From the cell containing the given text, extract its center point as [X, Y] coordinate. 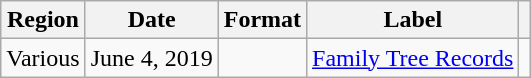
Region [43, 20]
June 4, 2019 [152, 58]
Date [152, 20]
Family Tree Records [413, 58]
Various [43, 58]
Format [262, 20]
Label [413, 20]
